Find where the given text appears and provide that cell's center as [X, Y] coordinate. 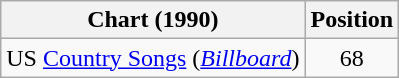
Position [352, 20]
Chart (1990) [153, 20]
68 [352, 58]
US Country Songs (Billboard) [153, 58]
